Locate the cell with the specified text and output its [x, y] center coordinate. 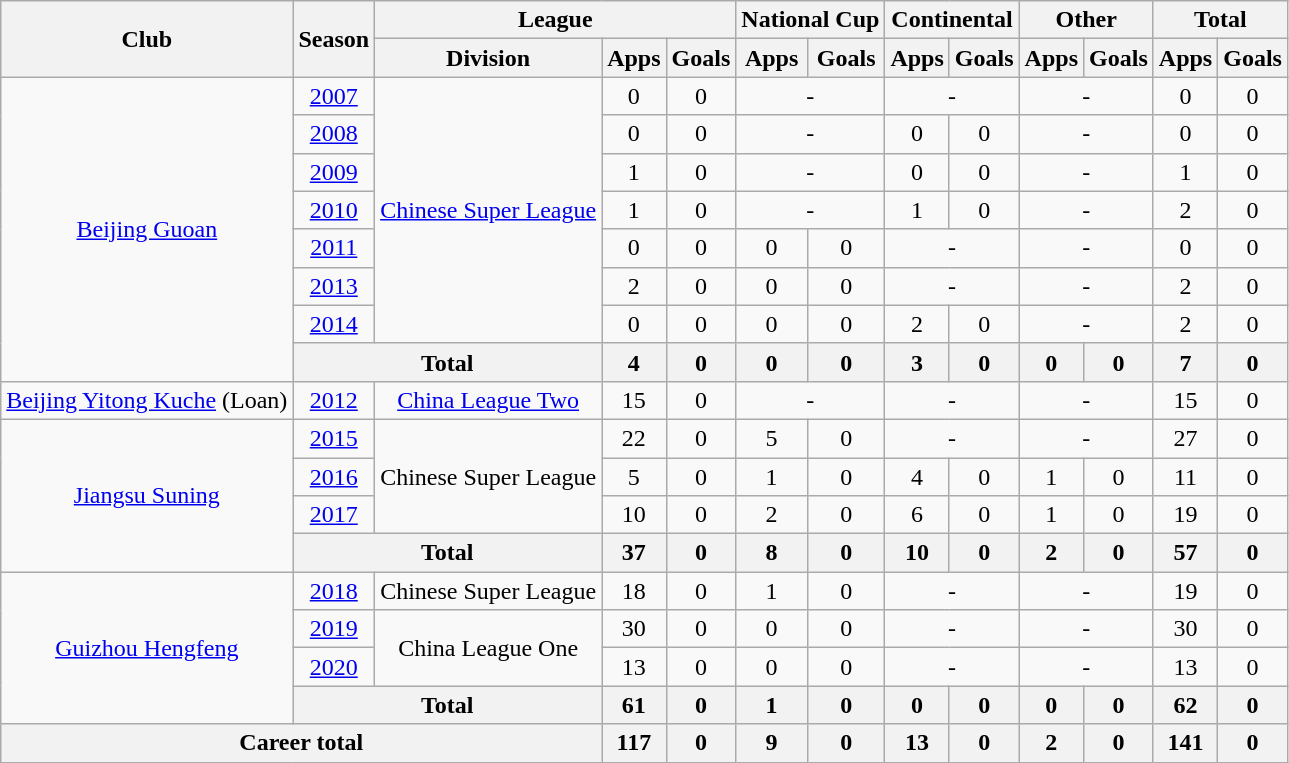
2015 [334, 438]
2011 [334, 248]
2019 [334, 629]
Other [1086, 20]
117 [634, 743]
7 [1185, 362]
9 [772, 743]
2012 [334, 400]
3 [917, 362]
National Cup [810, 20]
League [556, 20]
Career total [302, 743]
57 [1185, 553]
2017 [334, 515]
6 [917, 515]
Beijing Yitong Kuche (Loan) [147, 400]
2007 [334, 96]
62 [1185, 705]
2018 [334, 591]
China League Two [488, 400]
2014 [334, 324]
Beijing Guoan [147, 229]
18 [634, 591]
37 [634, 553]
Division [488, 58]
2008 [334, 134]
2016 [334, 477]
Guizhou Hengfeng [147, 648]
11 [1185, 477]
2010 [334, 210]
Club [147, 39]
2020 [334, 667]
27 [1185, 438]
22 [634, 438]
China League One [488, 648]
Season [334, 39]
2013 [334, 286]
141 [1185, 743]
2009 [334, 172]
61 [634, 705]
Continental [952, 20]
8 [772, 553]
Jiangsu Suning [147, 495]
